Return (x, y) of the center of cell containing provided text 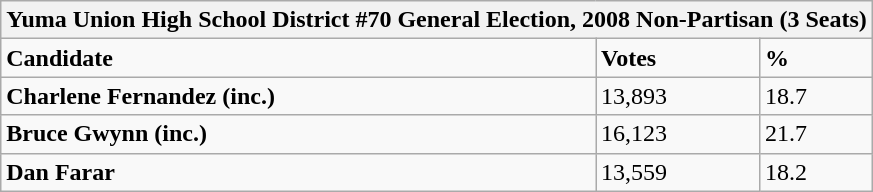
16,123 (678, 134)
13,893 (678, 96)
18.7 (816, 96)
% (816, 58)
13,559 (678, 172)
Bruce Gwynn (inc.) (298, 134)
Yuma Union High School District #70 General Election, 2008 Non-Partisan (3 Seats) (437, 20)
Candidate (298, 58)
Votes (678, 58)
21.7 (816, 134)
Charlene Fernandez (inc.) (298, 96)
18.2 (816, 172)
Dan Farar (298, 172)
